Return (x, y) of the center of cell containing provided text 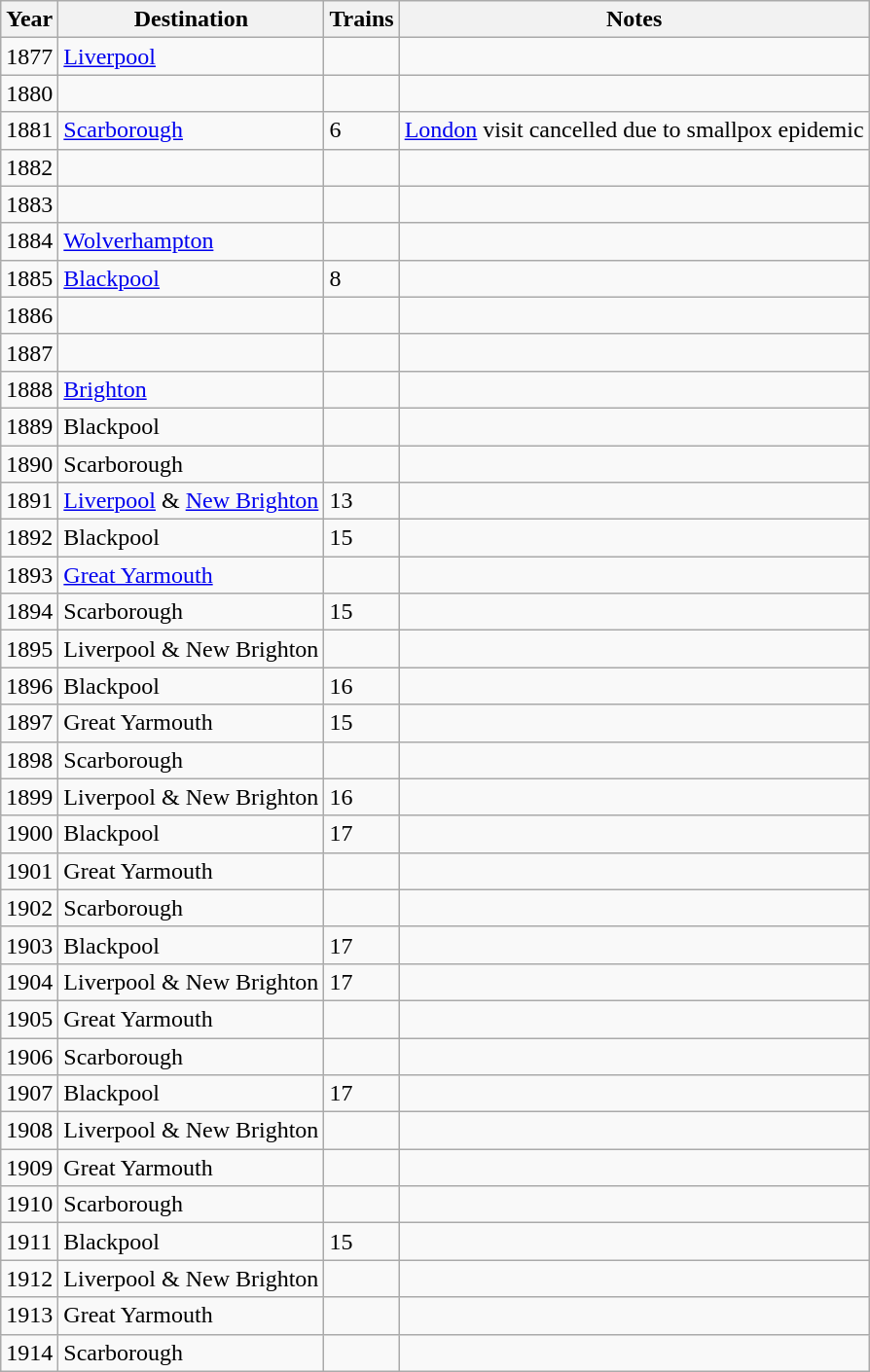
Liverpool (191, 56)
1884 (29, 241)
Notes (634, 19)
8 (362, 278)
13 (362, 501)
1893 (29, 575)
London visit cancelled due to smallpox epidemic (634, 130)
Year (29, 19)
1903 (29, 945)
1906 (29, 1056)
1877 (29, 56)
1890 (29, 464)
1891 (29, 501)
1894 (29, 612)
1911 (29, 1242)
1882 (29, 167)
1892 (29, 538)
1889 (29, 426)
1886 (29, 315)
1907 (29, 1094)
1887 (29, 352)
1912 (29, 1279)
1895 (29, 649)
1901 (29, 871)
1904 (29, 982)
1913 (29, 1316)
1881 (29, 130)
Wolverhampton (191, 241)
1883 (29, 204)
1905 (29, 1019)
1898 (29, 760)
1885 (29, 278)
1902 (29, 908)
1908 (29, 1131)
1899 (29, 797)
Destination (191, 19)
1896 (29, 686)
1880 (29, 93)
1900 (29, 834)
6 (362, 130)
1909 (29, 1168)
1910 (29, 1205)
1897 (29, 723)
1914 (29, 1353)
1888 (29, 389)
Trains (362, 19)
Brighton (191, 389)
